From the cell containing the given text, extract its center point as (x, y) coordinate. 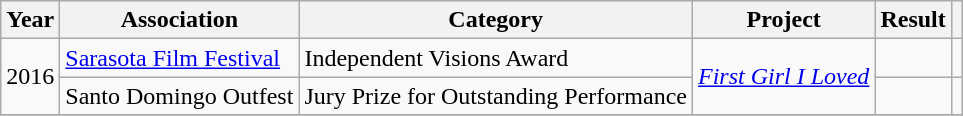
Sarasota Film Festival (180, 58)
Independent Visions Award (496, 58)
First Girl I Loved (784, 77)
2016 (30, 77)
Category (496, 20)
Jury Prize for Outstanding Performance (496, 96)
Santo Domingo Outfest (180, 96)
Project (784, 20)
Result (913, 20)
Association (180, 20)
Year (30, 20)
